Find where the given text appears and provide that cell's center as (x, y) coordinate. 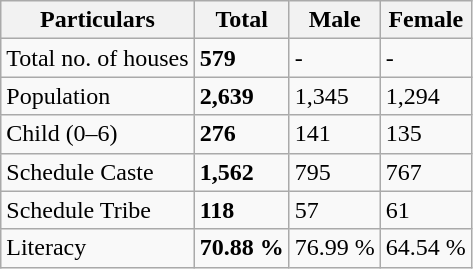
Particulars (98, 20)
Female (426, 20)
Schedule Caste (98, 172)
Population (98, 96)
Child (0–6) (98, 134)
Total no. of houses (98, 58)
141 (334, 134)
118 (242, 210)
579 (242, 58)
1,294 (426, 96)
61 (426, 210)
76.99 % (334, 248)
70.88 % (242, 248)
Male (334, 20)
57 (334, 210)
Schedule Tribe (98, 210)
135 (426, 134)
64.54 % (426, 248)
276 (242, 134)
1,345 (334, 96)
2,639 (242, 96)
1,562 (242, 172)
795 (334, 172)
767 (426, 172)
Literacy (98, 248)
Total (242, 20)
